Provide the [X, Y] coordinate of the cell's center where the given text is located.  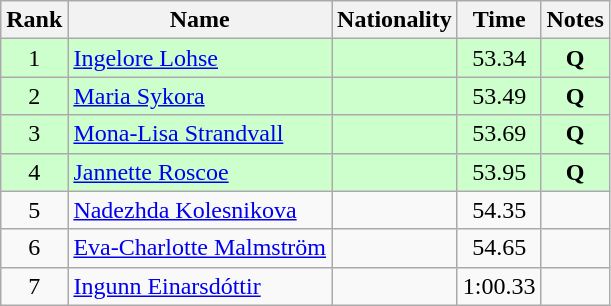
54.35 [499, 210]
1:00.33 [499, 286]
Nationality [395, 20]
Mona-Lisa Strandvall [200, 134]
Time [499, 20]
3 [34, 134]
Maria Sykora [200, 96]
1 [34, 58]
53.95 [499, 172]
5 [34, 210]
Eva-Charlotte Malmström [200, 248]
4 [34, 172]
Nadezhda Kolesnikova [200, 210]
53.49 [499, 96]
Notes [575, 20]
6 [34, 248]
2 [34, 96]
Name [200, 20]
53.34 [499, 58]
53.69 [499, 134]
7 [34, 286]
Rank [34, 20]
Ingunn Einarsdóttir [200, 286]
Jannette Roscoe [200, 172]
54.65 [499, 248]
Ingelore Lohse [200, 58]
